From the cell containing the given text, extract its center point as (x, y) coordinate. 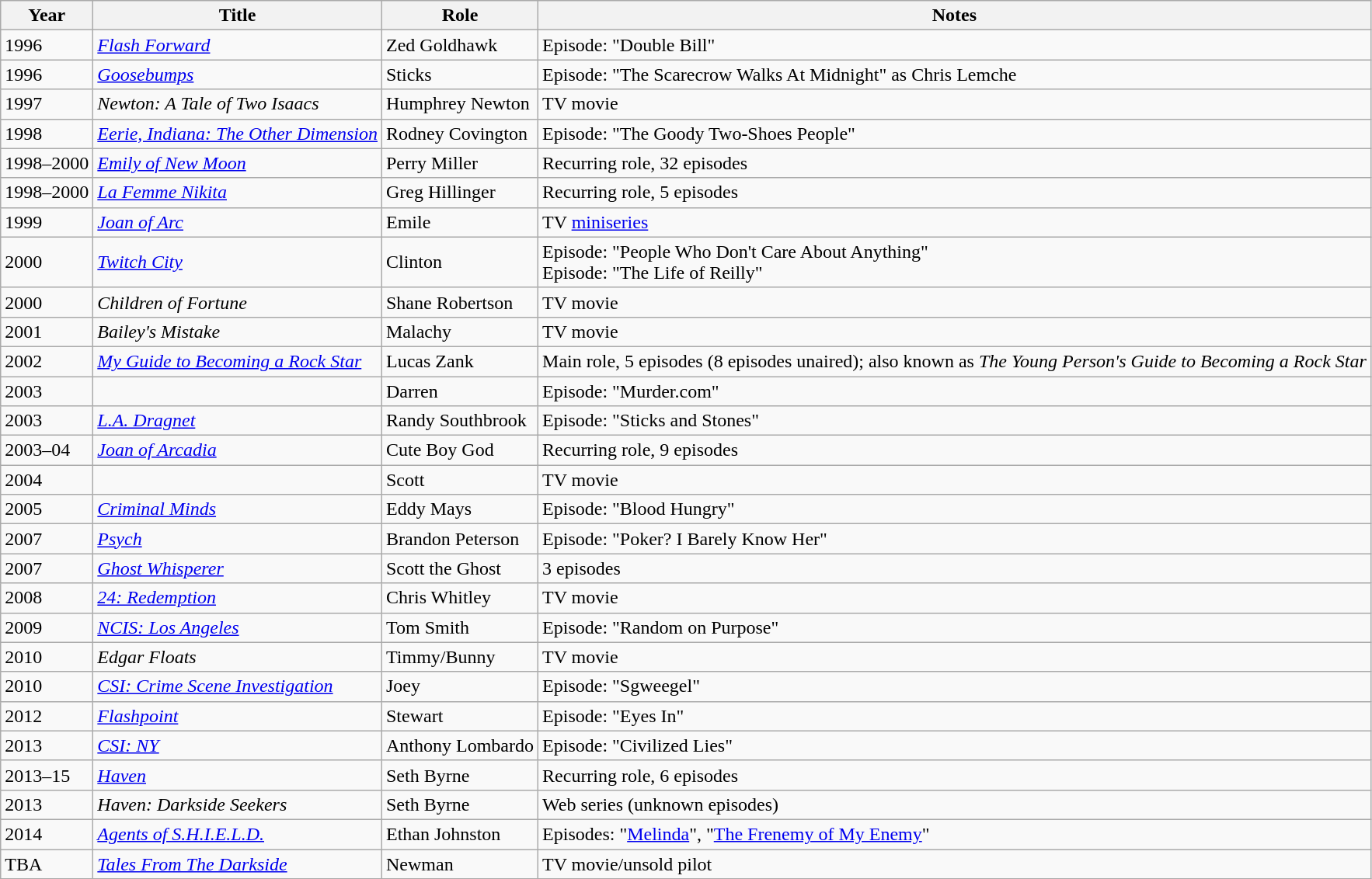
Psych (238, 539)
Joey (460, 686)
Episode: "Random on Purpose" (955, 627)
Anthony Lombardo (460, 745)
Ghost Whisperer (238, 568)
1998 (47, 134)
Agents of S.H.I.E.L.D. (238, 834)
Web series (unknown episodes) (955, 804)
2009 (47, 627)
Randy Southbrook (460, 421)
Newton: A Tale of Two Isaacs (238, 104)
Eerie, Indiana: The Other Dimension (238, 134)
NCIS: Los Angeles (238, 627)
Scott the Ghost (460, 568)
2014 (47, 834)
Recurring role, 9 episodes (955, 450)
CSI: NY (238, 745)
Timmy/Bunny (460, 657)
Flash Forward (238, 45)
Scott (460, 480)
My Guide to Becoming a Rock Star (238, 361)
Episodes: "Melinda", "The Frenemy of My Enemy" (955, 834)
CSI: Crime Scene Investigation (238, 686)
Episode: "Sticks and Stones" (955, 421)
1997 (47, 104)
Tales From The Darkside (238, 864)
L.A. Dragnet (238, 421)
2002 (47, 361)
Episode: "The Scarecrow Walks At Midnight" as Chris Lemche (955, 75)
Episode: "Double Bill" (955, 45)
Brandon Peterson (460, 539)
Eddy Mays (460, 509)
Chris Whitley (460, 598)
Tom Smith (460, 627)
Humphrey Newton (460, 104)
Newman (460, 864)
Emile (460, 222)
Cute Boy God (460, 450)
2001 (47, 332)
Episode: "Eyes In" (955, 716)
24: Redemption (238, 598)
La Femme Nikita (238, 193)
Perry Miller (460, 163)
Darren (460, 391)
2008 (47, 598)
Malachy (460, 332)
Zed Goldhawk (460, 45)
Children of Fortune (238, 302)
Episode: "Civilized Lies" (955, 745)
Haven: Darkside Seekers (238, 804)
Episode: "The Goody Two-Shoes People" (955, 134)
Sticks (460, 75)
Goosebumps (238, 75)
TBA (47, 864)
Ethan Johnston (460, 834)
Edgar Floats (238, 657)
Joan of Arc (238, 222)
Lucas Zank (460, 361)
Title (238, 16)
Clinton (460, 262)
Joan of Arcadia (238, 450)
Episode: "Poker? I Barely Know Her" (955, 539)
TV movie/unsold pilot (955, 864)
Episode: "Sgweegel" (955, 686)
Year (47, 16)
Main role, 5 episodes (8 episodes unaired); also known as The Young Person's Guide to Becoming a Rock Star (955, 361)
2012 (47, 716)
Bailey's Mistake (238, 332)
1999 (47, 222)
Emily of New Moon (238, 163)
Twitch City (238, 262)
Episode: "Murder.com" (955, 391)
Episode: "People Who Don't Care About Anything"Episode: "The Life of Reilly" (955, 262)
Haven (238, 775)
Greg Hillinger (460, 193)
Criminal Minds (238, 509)
3 episodes (955, 568)
2013–15 (47, 775)
Rodney Covington (460, 134)
Recurring role, 5 episodes (955, 193)
Recurring role, 32 episodes (955, 163)
2005 (47, 509)
Recurring role, 6 episodes (955, 775)
2003–04 (47, 450)
Role (460, 16)
TV miniseries (955, 222)
Notes (955, 16)
Shane Robertson (460, 302)
Flashpoint (238, 716)
Episode: "Blood Hungry" (955, 509)
Stewart (460, 716)
2004 (47, 480)
